Return (X, Y) of the center of cell containing provided text 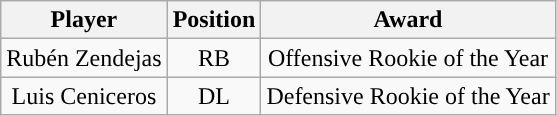
Luis Ceniceros (84, 96)
Award (408, 20)
Offensive Rookie of the Year (408, 58)
Player (84, 20)
Position (214, 20)
Defensive Rookie of the Year (408, 96)
Rubén Zendejas (84, 58)
RB (214, 58)
DL (214, 96)
